Identify which cell holds the provided text, then report its (X, Y) central coordinate. 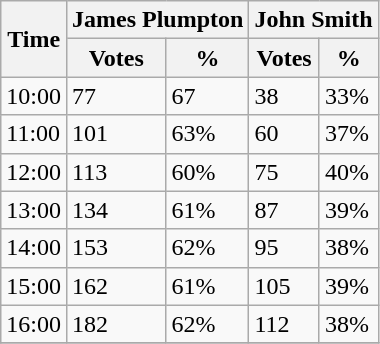
77 (116, 96)
38 (284, 96)
101 (116, 134)
33% (348, 96)
67 (208, 96)
15:00 (34, 286)
14:00 (34, 248)
182 (116, 324)
153 (116, 248)
63% (208, 134)
112 (284, 324)
105 (284, 286)
John Smith (314, 20)
162 (116, 286)
James Plumpton (157, 20)
60% (208, 172)
60 (284, 134)
10:00 (34, 96)
Time (34, 39)
87 (284, 210)
75 (284, 172)
12:00 (34, 172)
11:00 (34, 134)
40% (348, 172)
134 (116, 210)
13:00 (34, 210)
37% (348, 134)
16:00 (34, 324)
95 (284, 248)
113 (116, 172)
